Locate the cell with the specified text and output its [X, Y] center coordinate. 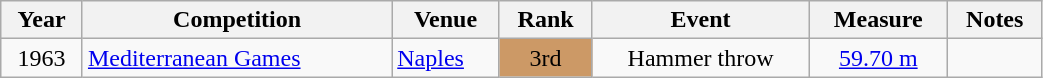
Rank [546, 20]
59.70 m [878, 58]
1963 [42, 58]
Year [42, 20]
Naples [446, 58]
Hammer throw [700, 58]
Venue [446, 20]
Competition [236, 20]
Measure [878, 20]
3rd [546, 58]
Notes [994, 20]
Mediterranean Games [236, 58]
Event [700, 20]
